Find where the given text appears and provide that cell's center as [X, Y] coordinate. 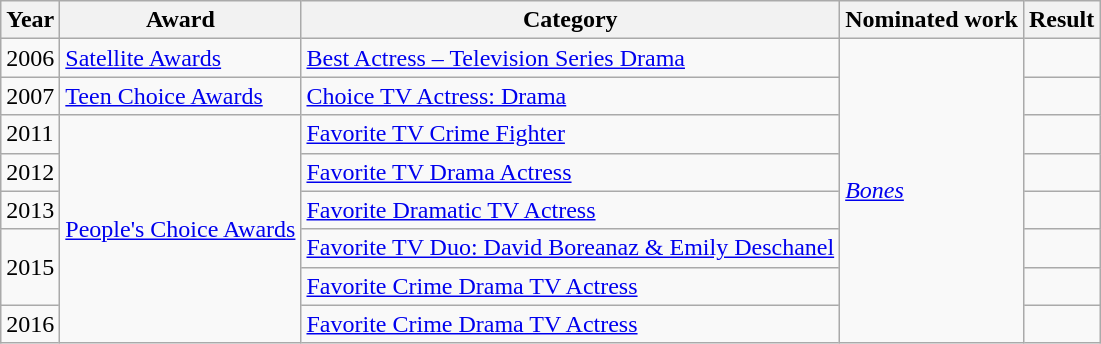
Teen Choice Awards [180, 96]
Award [180, 20]
Result [1061, 20]
2012 [30, 172]
Category [570, 20]
Favorite TV Duo: David Boreanaz & Emily Deschanel [570, 248]
Satellite Awards [180, 58]
People's Choice Awards [180, 229]
2013 [30, 210]
Choice TV Actress: Drama [570, 96]
Nominated work [932, 20]
2011 [30, 134]
Best Actress – Television Series Drama [570, 58]
2016 [30, 324]
Bones [932, 191]
Favorite Dramatic TV Actress [570, 210]
Favorite TV Crime Fighter [570, 134]
2007 [30, 96]
2015 [30, 267]
Year [30, 20]
2006 [30, 58]
Favorite TV Drama Actress [570, 172]
